Scan for the cell matching the given text and deliver its [X, Y] coordinate at center. 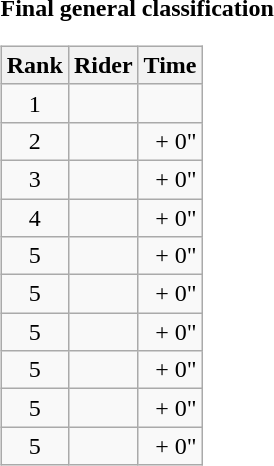
Rank [34, 65]
Time [170, 65]
3 [34, 179]
Rider [103, 65]
4 [34, 217]
2 [34, 141]
1 [34, 103]
